Extract the [x, y] coordinate from the center of the cell holding the provided text.  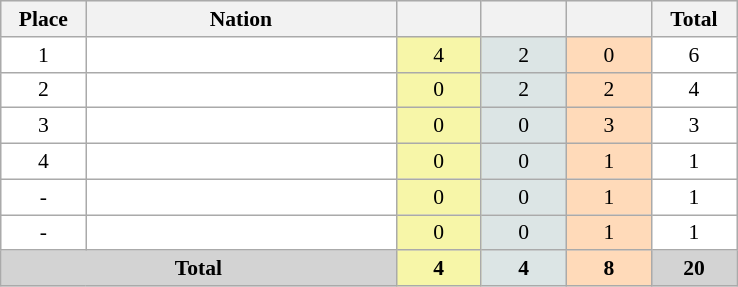
6 [694, 55]
8 [608, 269]
Place [44, 19]
Nation [241, 19]
20 [694, 269]
